Identify which cell holds the provided text, then report its (x, y) central coordinate. 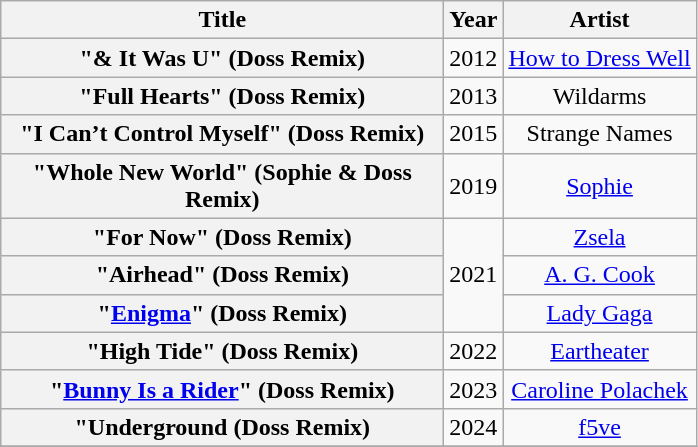
2019 (474, 186)
Strange Names (600, 134)
Eartheater (600, 351)
2022 (474, 351)
Artist (600, 20)
2015 (474, 134)
"I Can’t Control Myself" (Doss Remix) (222, 134)
Year (474, 20)
"Bunny Is a Rider" (Doss Remix) (222, 389)
Lady Gaga (600, 313)
"& It Was U" (Doss Remix) (222, 58)
How to Dress Well (600, 58)
"Whole New World" (Sophie & Doss Remix) (222, 186)
"Airhead" (Doss Remix) (222, 275)
2012 (474, 58)
Zsela (600, 237)
Caroline Polachek (600, 389)
2021 (474, 275)
"Enigma" (Doss Remix) (222, 313)
"For Now" (Doss Remix) (222, 237)
Wildarms (600, 96)
"High Tide" (Doss Remix) (222, 351)
2013 (474, 96)
"Underground (Doss Remix) (222, 427)
2023 (474, 389)
A. G. Cook (600, 275)
2024 (474, 427)
Title (222, 20)
Sophie (600, 186)
f5ve (600, 427)
"Full Hearts" (Doss Remix) (222, 96)
